Search for the cell housing the specified text and yield its [X, Y] center coordinate. 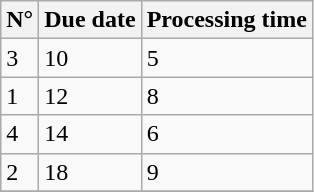
N° [20, 20]
3 [20, 58]
6 [226, 134]
12 [90, 96]
10 [90, 58]
18 [90, 172]
4 [20, 134]
8 [226, 96]
1 [20, 96]
9 [226, 172]
14 [90, 134]
Due date [90, 20]
Processing time [226, 20]
5 [226, 58]
2 [20, 172]
